Extract the (X, Y) coordinate from the center of the cell holding the provided text.  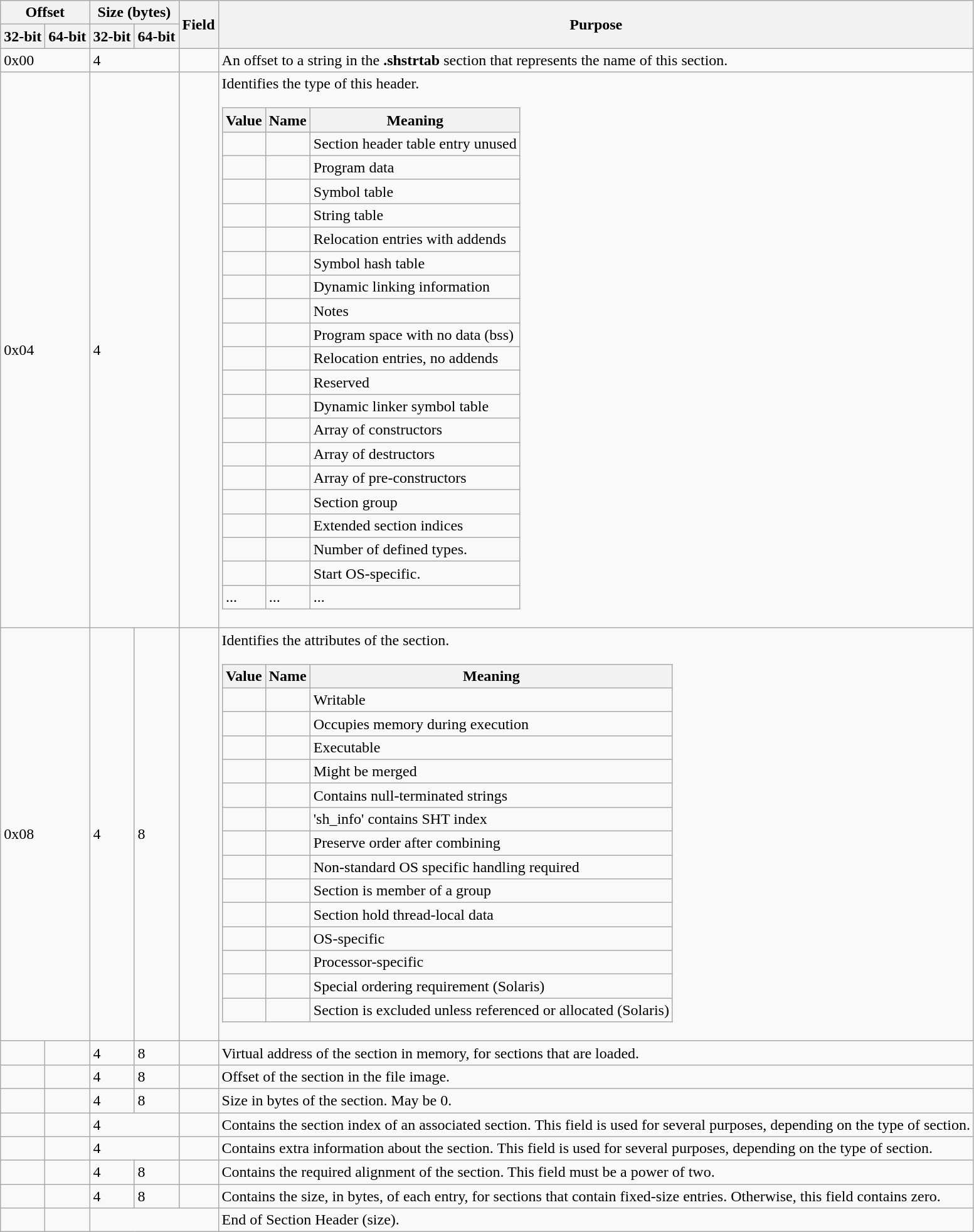
Contains null-terminated strings (491, 795)
Contains the section index of an associated section. This field is used for several purposes, depending on the type of section. (596, 1124)
Array of constructors (415, 430)
Executable (491, 747)
Symbol hash table (415, 263)
Offset (45, 13)
0x00 (45, 60)
Reserved (415, 382)
Special ordering requirement (Solaris) (491, 986)
Contains the size, in bytes, of each entry, for sections that contain fixed-size entries. Otherwise, this field contains zero. (596, 1196)
Number of defined types. (415, 549)
Dynamic linking information (415, 287)
Might be merged (491, 771)
Size in bytes of the section. May be 0. (596, 1100)
Section is excluded unless referenced or allocated (Solaris) (491, 1010)
Writable (491, 700)
Start OS-specific. (415, 573)
Section header table entry unused (415, 144)
0x04 (45, 350)
Virtual address of the section in memory, for sections that are loaded. (596, 1053)
Section group (415, 502)
Symbol table (415, 191)
Contains extra information about the section. This field is used for several purposes, depending on the type of section. (596, 1149)
Extended section indices (415, 525)
OS-specific (491, 939)
Relocation entries, no addends (415, 359)
Offset of the section in the file image. (596, 1077)
Relocation entries with addends (415, 240)
Size (bytes) (134, 13)
End of Section Header (size). (596, 1220)
0x08 (45, 834)
An offset to a string in the .shstrtab section that represents the name of this section. (596, 60)
Notes (415, 311)
Array of destructors (415, 454)
'sh_info' contains SHT index (491, 819)
Preserve order after combining (491, 843)
Contains the required alignment of the section. This field must be a power of two. (596, 1172)
Program data (415, 167)
Processor-specific (491, 962)
Purpose (596, 24)
String table (415, 215)
Non-standard OS specific handling required (491, 867)
Dynamic linker symbol table (415, 406)
Section hold thread-local data (491, 915)
Program space with no data (bss) (415, 335)
Field (198, 24)
Section is member of a group (491, 891)
Array of pre-constructors (415, 478)
Occupies memory during execution (491, 724)
